Detect which cell encompasses the target text, then output its [X, Y] center coordinate. 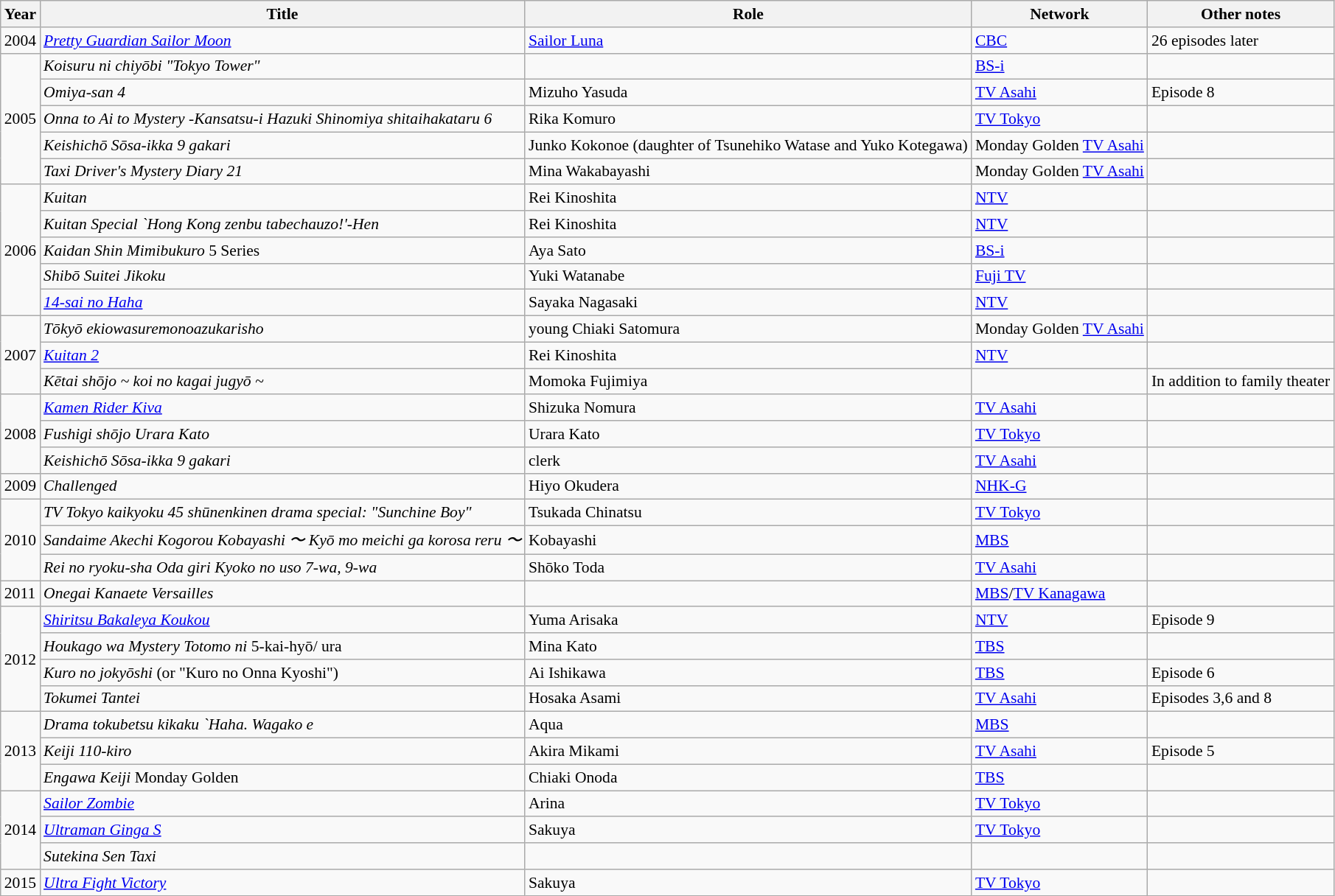
2015 [21, 883]
Ultra Fight Victory [282, 883]
Sailor Luna [748, 41]
Kobayashi [748, 541]
14-sai no Haha [282, 303]
2014 [21, 830]
Pretty Guardian Sailor Moon [282, 41]
Rei no ryoku-sha Oda giri Kyoko no uso 7-wa, 9-wa [282, 567]
Drama tokubetsu kikaku `Haha. Wagako e [282, 725]
Hiyo Okudera [748, 486]
Akira Mikami [748, 752]
Ai Ishikawa [748, 673]
2004 [21, 41]
Episode 5 [1241, 752]
Kuitan 2 [282, 355]
Kuitan Special `Hong Kong zenbu tabechauzo!'-Hen [282, 224]
CBC [1060, 41]
Ultraman Ginga S [282, 830]
Engawa Keiji Monday Golden [282, 777]
In addition to family theater [1241, 382]
MBS/TV Kanagawa [1060, 594]
Sutekina Sen Taxi [282, 856]
Shiritsu Bakaleya Koukou [282, 620]
Kuro no jokyōshi (or "Kuro no Onna Kyoshi") [282, 673]
Kamen Rider Kiva [282, 408]
Fuji TV [1060, 276]
Rika Komuro [748, 119]
Tokumei Tantei [282, 699]
Episode 8 [1241, 93]
2006 [21, 251]
Onegai Kanaete Versailles [282, 594]
Yuma Arisaka [748, 620]
26 episodes later [1241, 41]
2007 [21, 355]
Other notes [1241, 14]
2011 [21, 594]
Chiaki Onoda [748, 777]
Kaidan Shin Mimibukuro 5 Series [282, 251]
Shibō Suitei Jikoku [282, 276]
Yuki Watanabe [748, 276]
Mina Wakabayashi [748, 172]
Omiya-san 4 [282, 93]
Arina [748, 804]
Year [21, 14]
Kētai shōjo ~ koi no kagai jugyō ~ [282, 382]
Aya Sato [748, 251]
2009 [21, 486]
Keiji 110-kiro [282, 752]
Mina Kato [748, 646]
Episode 9 [1241, 620]
2008 [21, 435]
Mizuho Yasuda [748, 93]
clerk [748, 461]
Houkago wa Mystery Totomo ni 5-kai-hyō/ ura [282, 646]
Koisuru ni chiyōbi "Tokyo Tower" [282, 66]
Role [748, 14]
Urara Kato [748, 434]
Fushigi shōjo Urara Kato [282, 434]
2005 [21, 119]
young Chiaki Satomura [748, 329]
Network [1060, 14]
Taxi Driver's Mystery Diary 21 [282, 172]
Hosaka Asami [748, 699]
Episode 6 [1241, 673]
Sailor Zombie [282, 804]
Episodes 3,6 and 8 [1241, 699]
Aqua [748, 725]
Challenged [282, 486]
Tōkyō ekiowasuremonoazukarisho [282, 329]
Momoka Fujimiya [748, 382]
Onna to Ai to Mystery -Kansatsu-i Hazuki Shinomiya shitaihakataru 6 [282, 119]
Sayaka Nagasaki [748, 303]
2013 [21, 752]
Shizuka Nomura [748, 408]
Title [282, 14]
Shōko Toda [748, 567]
Junko Kokonoe (daughter of Tsunehiko Watase and Yuko Kotegawa) [748, 145]
2010 [21, 540]
NHK-G [1060, 486]
Kuitan [282, 198]
Sandaime Akechi Kogorou Kobayashi 〜 Kyō mo meichi ga korosa reru 〜 [282, 541]
2012 [21, 659]
TV Tokyo kaikyoku 45 shūnenkinen drama special: "Sunchine Boy" [282, 513]
Tsukada Chinatsu [748, 513]
